Detect which cell encompasses the target text, then output its [X, Y] center coordinate. 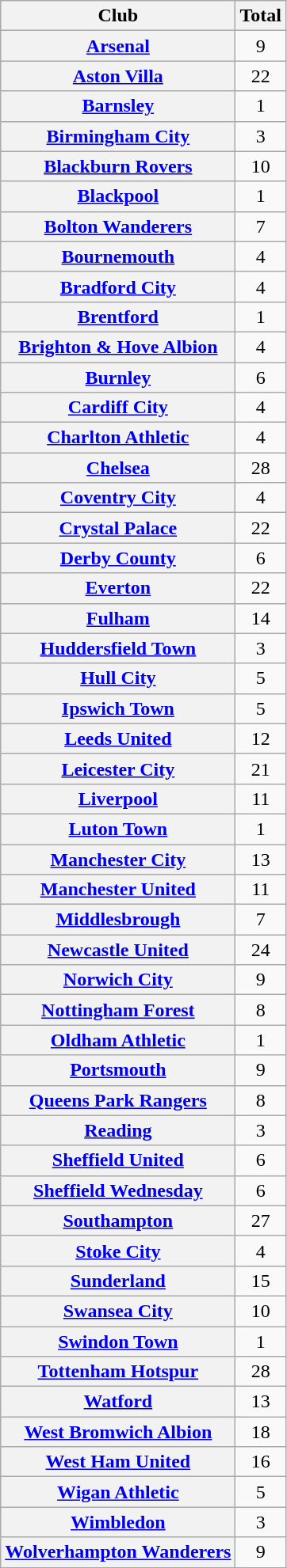
West Bromwich Albion [118, 1432]
West Ham United [118, 1462]
Total [261, 16]
Wigan Athletic [118, 1492]
Blackpool [118, 196]
Crystal Palace [118, 528]
Tottenham Hotspur [118, 1372]
Newcastle United [118, 950]
Arsenal [118, 46]
Coventry City [118, 498]
Everton [118, 588]
21 [261, 769]
Queens Park Rangers [118, 1100]
Birmingham City [118, 136]
18 [261, 1432]
Brentford [118, 317]
Sunderland [118, 1281]
Burnley [118, 378]
Club [118, 16]
Barnsley [118, 106]
Portsmouth [118, 1070]
16 [261, 1462]
27 [261, 1221]
Nottingham Forest [118, 1010]
Middlesbrough [118, 920]
Derby County [118, 558]
Manchester City [118, 859]
Manchester United [118, 890]
Swansea City [118, 1311]
Sheffield Wednesday [118, 1190]
Stoke City [118, 1251]
Wolverhampton Wanderers [118, 1552]
Swindon Town [118, 1342]
Blackburn Rovers [118, 166]
Southampton [118, 1221]
Aston Villa [118, 76]
Chelsea [118, 468]
Charlton Athletic [118, 438]
14 [261, 618]
Liverpool [118, 799]
Luton Town [118, 829]
Bournemouth [118, 256]
24 [261, 950]
Reading [118, 1130]
Sheffield United [118, 1160]
Bradford City [118, 287]
Norwich City [118, 980]
Brighton & Hove Albion [118, 347]
Leicester City [118, 769]
Watford [118, 1402]
Bolton Wanderers [118, 226]
15 [261, 1281]
Huddersfield Town [118, 648]
Fulham [118, 618]
Oldham Athletic [118, 1040]
Leeds United [118, 738]
Hull City [118, 678]
Cardiff City [118, 408]
Ipswich Town [118, 708]
Wimbledon [118, 1522]
12 [261, 738]
